Locate the cell with the specified text and output its (X, Y) center coordinate. 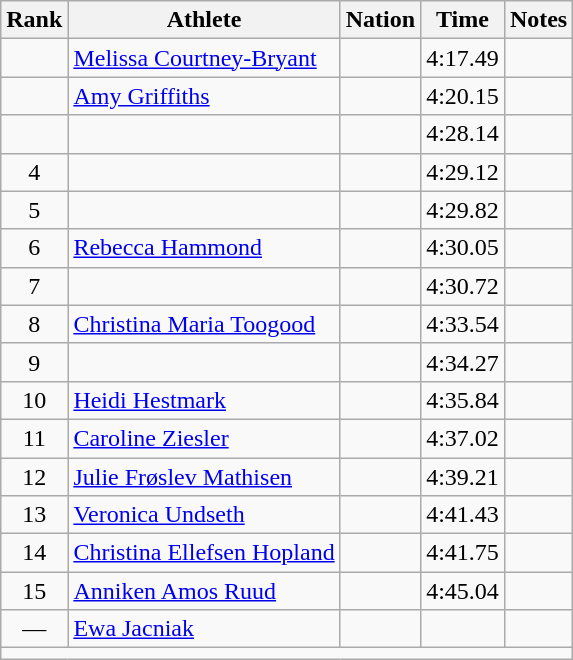
Amy Griffiths (204, 96)
4:17.49 (463, 58)
Athlete (204, 20)
5 (34, 210)
4:30.05 (463, 248)
Anniken Amos Ruud (204, 591)
4:33.54 (463, 324)
6 (34, 248)
12 (34, 477)
13 (34, 515)
4 (34, 172)
4:30.72 (463, 286)
4:20.15 (463, 96)
Christina Ellefsen Hopland (204, 553)
4:28.14 (463, 134)
15 (34, 591)
7 (34, 286)
4:34.27 (463, 362)
10 (34, 400)
4:45.04 (463, 591)
Heidi Hestmark (204, 400)
14 (34, 553)
8 (34, 324)
4:41.43 (463, 515)
4:29.82 (463, 210)
11 (34, 438)
Melissa Courtney-Bryant (204, 58)
4:41.75 (463, 553)
Caroline Ziesler (204, 438)
4:29.12 (463, 172)
9 (34, 362)
Ewa Jacniak (204, 629)
Rebecca Hammond (204, 248)
Time (463, 20)
Christina Maria Toogood (204, 324)
Veronica Undseth (204, 515)
4:39.21 (463, 477)
— (34, 629)
Rank (34, 20)
Julie Frøslev Mathisen (204, 477)
4:37.02 (463, 438)
Nation (380, 20)
Notes (538, 20)
4:35.84 (463, 400)
